Capture the cell that displays the provided text and extract its [x, y] central coordinate. 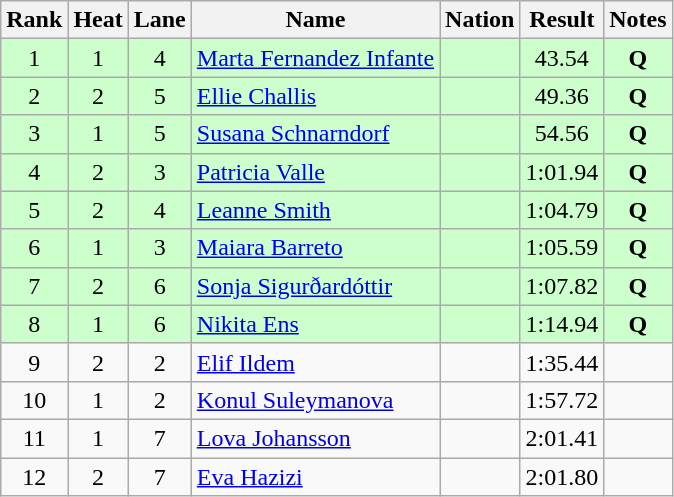
Lane [160, 20]
9 [34, 362]
Maiara Barreto [315, 248]
Nation [480, 20]
1:35.44 [562, 362]
Name [315, 20]
1:07.82 [562, 286]
43.54 [562, 58]
Eva Hazizi [315, 477]
Result [562, 20]
Heat [98, 20]
Konul Suleymanova [315, 400]
Marta Fernandez Infante [315, 58]
1:01.94 [562, 172]
Patricia Valle [315, 172]
Sonja Sigurðardóttir [315, 286]
1:04.79 [562, 210]
1:14.94 [562, 324]
49.36 [562, 96]
Lova Johansson [315, 438]
1:05.59 [562, 248]
Notes [638, 20]
Rank [34, 20]
Susana Schnarndorf [315, 134]
Elif Ildem [315, 362]
54.56 [562, 134]
2:01.41 [562, 438]
Ellie Challis [315, 96]
Leanne Smith [315, 210]
10 [34, 400]
Nikita Ens [315, 324]
11 [34, 438]
12 [34, 477]
8 [34, 324]
1:57.72 [562, 400]
2:01.80 [562, 477]
